For the text-containing cell, return its midpoint in (X, Y) coordinate format. 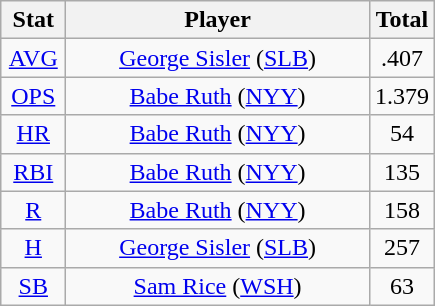
158 (402, 210)
Stat (34, 20)
Player (218, 20)
H (34, 248)
Total (402, 20)
RBI (34, 172)
OPS (34, 96)
1.379 (402, 96)
R (34, 210)
54 (402, 134)
AVG (34, 58)
.407 (402, 58)
257 (402, 248)
SB (34, 286)
135 (402, 172)
Sam Rice (WSH) (218, 286)
HR (34, 134)
63 (402, 286)
